Search for the cell housing the specified text and yield its (x, y) center coordinate. 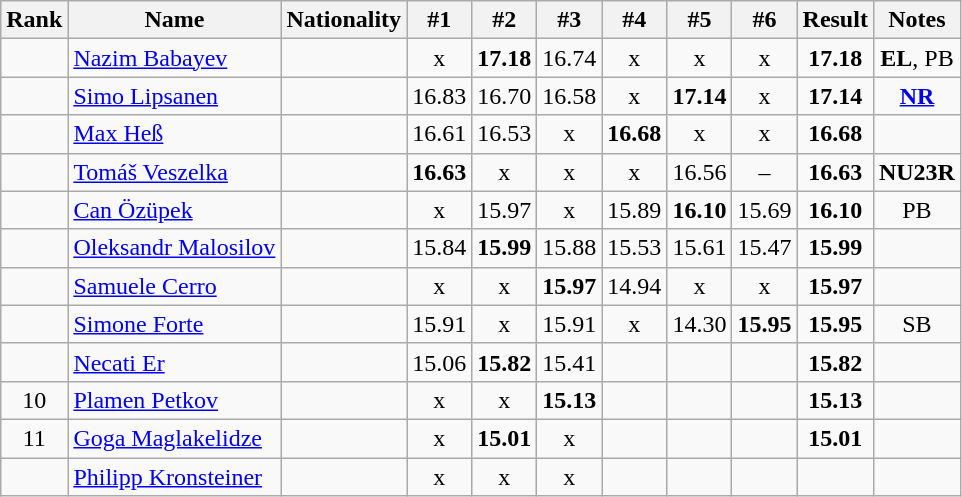
Simone Forte (174, 324)
15.89 (634, 210)
Notes (916, 20)
#4 (634, 20)
15.69 (764, 210)
Samuele Cerro (174, 286)
16.58 (570, 96)
NU23R (916, 172)
15.53 (634, 248)
Necati Er (174, 362)
#6 (764, 20)
16.70 (504, 96)
#5 (700, 20)
16.83 (440, 96)
15.47 (764, 248)
15.84 (440, 248)
SB (916, 324)
16.53 (504, 134)
16.56 (700, 172)
14.30 (700, 324)
Goga Maglakelidze (174, 438)
15.06 (440, 362)
PB (916, 210)
Max Heß (174, 134)
Plamen Petkov (174, 400)
16.74 (570, 58)
Can Özüpek (174, 210)
Nazim Babayev (174, 58)
Result (835, 20)
NR (916, 96)
15.41 (570, 362)
#2 (504, 20)
15.61 (700, 248)
Rank (34, 20)
14.94 (634, 286)
#3 (570, 20)
Nationality (344, 20)
11 (34, 438)
Name (174, 20)
Philipp Kronsteiner (174, 477)
10 (34, 400)
15.88 (570, 248)
– (764, 172)
Simo Lipsanen (174, 96)
EL, PB (916, 58)
16.61 (440, 134)
#1 (440, 20)
Tomáš Veszelka (174, 172)
Oleksandr Malosilov (174, 248)
